Extract the (x, y) coordinate from the center of the cell holding the provided text.  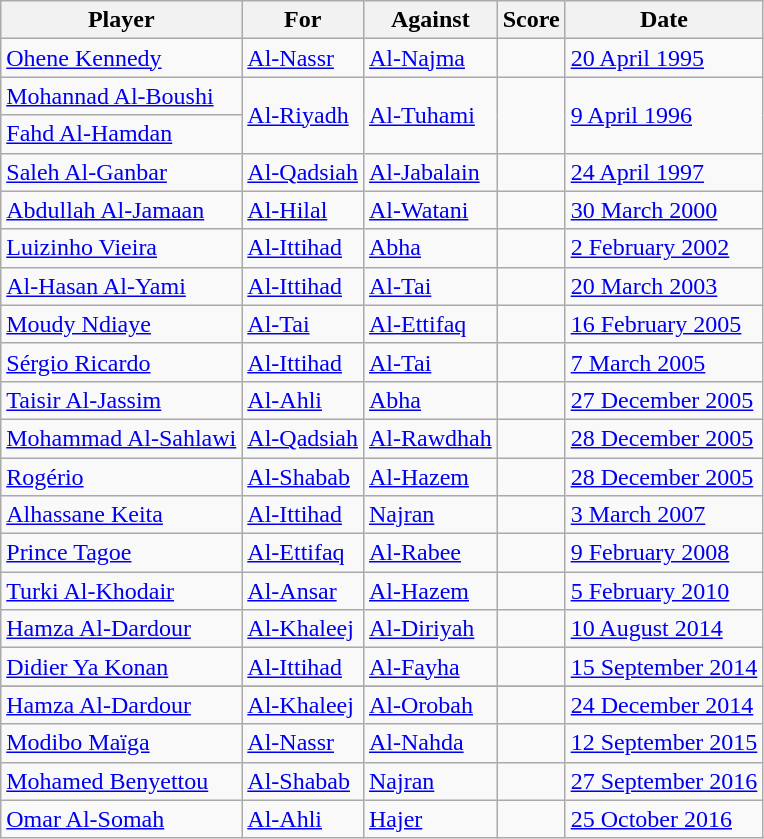
9 April 1996 (664, 115)
Didier Ya Konan (122, 667)
Modibo Maïga (122, 743)
2 February 2002 (664, 248)
3 March 2007 (664, 515)
Abdullah Al-Jamaan (122, 210)
Al-Rabee (430, 553)
Alhassane Keita (122, 515)
20 April 1995 (664, 58)
Al-Jabalain (430, 172)
Ohene Kennedy (122, 58)
15 September 2014 (664, 667)
27 September 2016 (664, 781)
Mohannad Al-Boushi (122, 96)
7 March 2005 (664, 362)
Omar Al-Somah (122, 819)
5 February 2010 (664, 591)
9 February 2008 (664, 553)
Moudy Ndiaye (122, 324)
Al-Diriyah (430, 629)
27 December 2005 (664, 400)
24 April 1997 (664, 172)
20 March 2003 (664, 286)
Al-Watani (430, 210)
Al-Fayha (430, 667)
Al-Hilal (303, 210)
Mohamed Benyettou (122, 781)
Al-Tuhami (430, 115)
16 February 2005 (664, 324)
Turki Al-Khodair (122, 591)
Against (430, 20)
Al-Ansar (303, 591)
12 September 2015 (664, 743)
Rogério (122, 477)
Al-Najma (430, 58)
Sérgio Ricardo (122, 362)
Al-Nahda (430, 743)
25 October 2016 (664, 819)
Al-Orobah (430, 705)
Player (122, 20)
Al-Riyadh (303, 115)
24 December 2014 (664, 705)
Score (531, 20)
Mohammad Al-Sahlawi (122, 438)
Date (664, 20)
Fahd Al-Hamdan (122, 134)
Al-Hasan Al-Yami (122, 286)
Hajer (430, 819)
For (303, 20)
Al-Rawdhah (430, 438)
Taisir Al-Jassim (122, 400)
30 March 2000 (664, 210)
Prince Tagoe (122, 553)
10 August 2014 (664, 629)
Luizinho Vieira (122, 248)
Saleh Al-Ganbar (122, 172)
